Search for the cell housing the specified text and yield its [x, y] center coordinate. 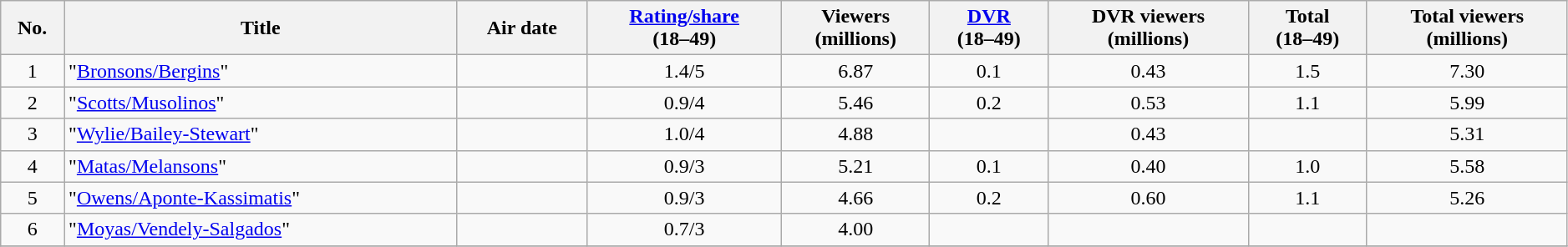
4.00 [855, 229]
"Owens/Aponte-Kassimatis" [261, 198]
4.88 [855, 134]
0.60 [1148, 198]
DVR viewers(millions) [1148, 28]
5.58 [1467, 166]
DVR(18–49) [989, 28]
6.87 [855, 71]
0.9/4 [685, 103]
5.31 [1467, 134]
Air date [522, 28]
Title [261, 28]
1.0/4 [685, 134]
3 [33, 134]
0.53 [1148, 103]
Total(18–49) [1307, 28]
5.46 [855, 103]
4 [33, 166]
1.0 [1307, 166]
5.26 [1467, 198]
4.66 [855, 198]
"Moyas/Vendely-Salgados" [261, 229]
"Wylie/Bailey-Stewart" [261, 134]
5 [33, 198]
1.5 [1307, 71]
6 [33, 229]
1 [33, 71]
"Matas/Melansons" [261, 166]
1.4/5 [685, 71]
5.21 [855, 166]
0.40 [1148, 166]
2 [33, 103]
"Scotts/Musolinos" [261, 103]
"Bronsons/Bergins" [261, 71]
7.30 [1467, 71]
Viewers(millions) [855, 28]
0.7/3 [685, 229]
No. [33, 28]
Rating/share(18–49) [685, 28]
Total viewers(millions) [1467, 28]
5.99 [1467, 103]
